Find where the given text appears and provide that cell's center as (X, Y) coordinate. 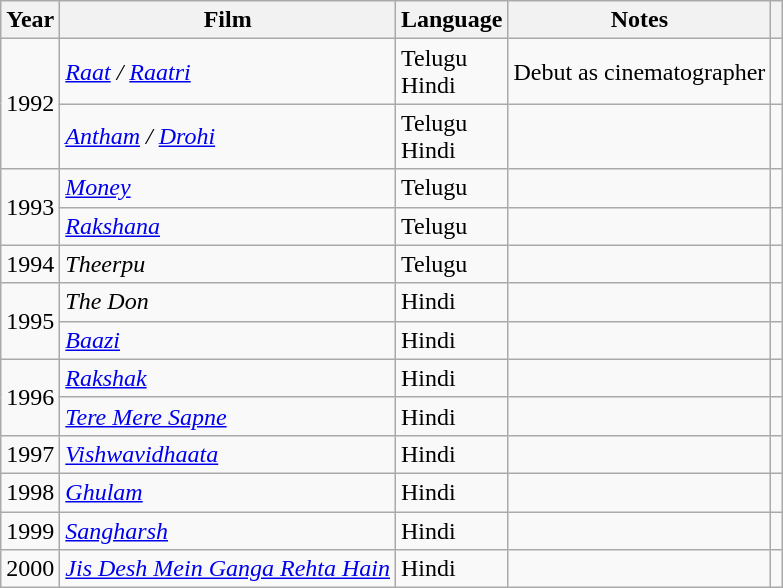
Notes (640, 20)
1992 (30, 104)
The Don (228, 302)
Rakshana (228, 226)
1999 (30, 531)
Tere Mere Sapne (228, 416)
Rakshak (228, 378)
Film (228, 20)
1997 (30, 454)
Theerpu (228, 264)
Raat / Raatri (228, 72)
Debut as cinematographer (640, 72)
Antham / Drohi (228, 136)
Ghulam (228, 492)
2000 (30, 569)
Vishwavidhaata (228, 454)
Sangharsh (228, 531)
Money (228, 188)
1996 (30, 397)
Language (451, 20)
Jis Desh Mein Ganga Rehta Hain (228, 569)
1998 (30, 492)
1993 (30, 207)
Year (30, 20)
Baazi (228, 340)
1994 (30, 264)
1995 (30, 321)
